From the cell containing the given text, extract its center point as (x, y) coordinate. 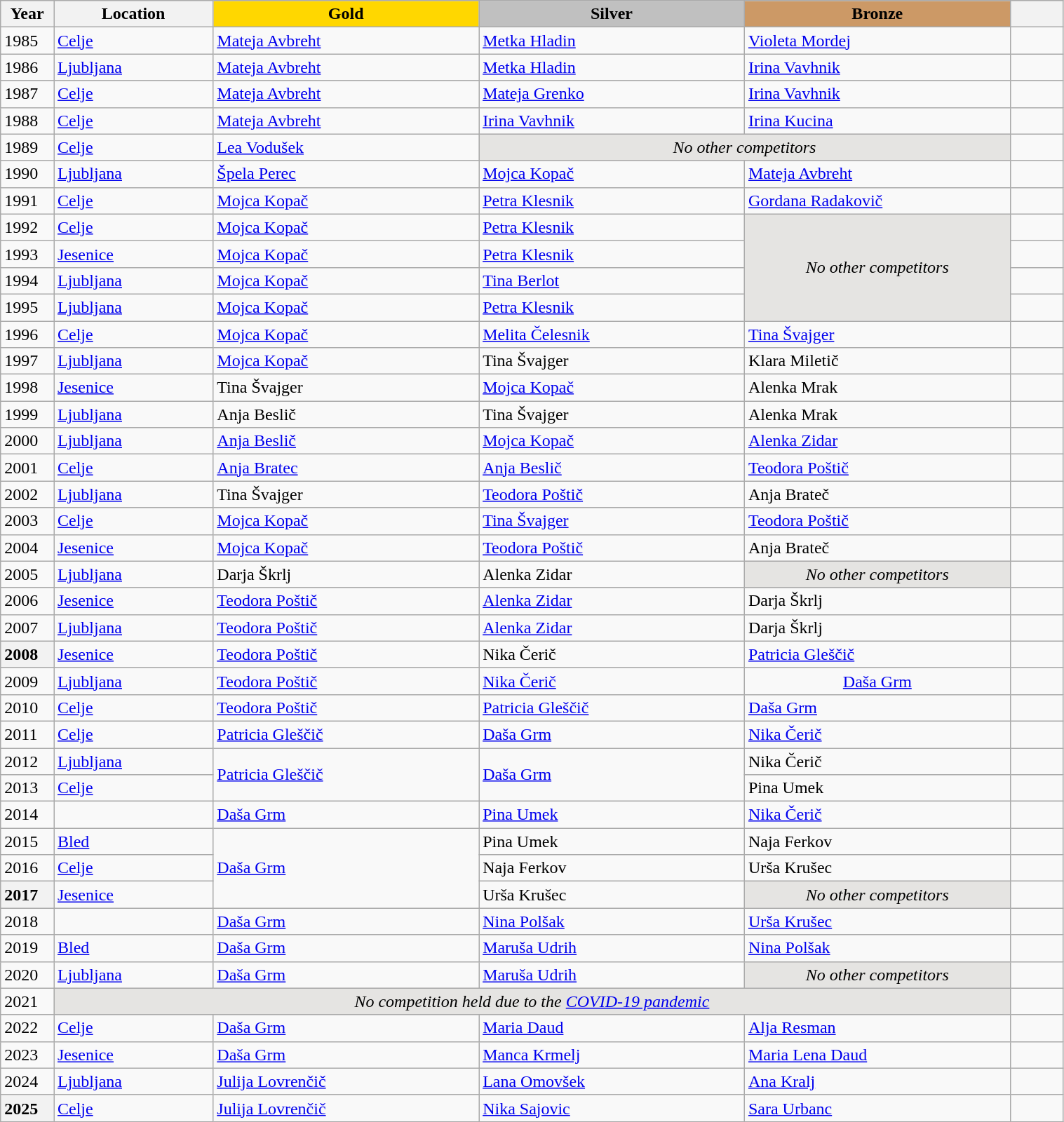
Maria Daud (612, 1028)
Alja Resman (877, 1028)
2023 (27, 1055)
Melita Čelesnik (612, 334)
Tina Berlot (612, 280)
Maria Lena Daud (877, 1055)
1995 (27, 307)
Location (133, 14)
1989 (27, 147)
1994 (27, 280)
Gordana Radakovič (877, 201)
2017 (27, 895)
2010 (27, 708)
2004 (27, 548)
Špela Perec (346, 174)
Mateja Grenko (612, 94)
1987 (27, 94)
2025 (27, 1108)
1999 (27, 414)
1990 (27, 174)
1996 (27, 334)
Lana Omovšek (612, 1081)
2021 (27, 1001)
1992 (27, 227)
2007 (27, 628)
2016 (27, 868)
Bronze (877, 14)
No competition held due to the COVID-19 pandemic (532, 1001)
Sara Urbanc (877, 1108)
2022 (27, 1028)
2003 (27, 521)
2011 (27, 734)
Nika Sajovic (612, 1108)
Gold (346, 14)
2005 (27, 574)
Anja Bratec (346, 468)
Lea Vodušek (346, 147)
2000 (27, 441)
2006 (27, 601)
2018 (27, 921)
1997 (27, 361)
2024 (27, 1081)
2013 (27, 788)
Manca Krmelj (612, 1055)
2019 (27, 948)
1988 (27, 121)
1993 (27, 254)
2014 (27, 815)
1991 (27, 201)
2002 (27, 494)
2020 (27, 975)
1998 (27, 388)
Violeta Mordej (877, 41)
Irina Kucina (877, 121)
Year (27, 14)
2009 (27, 681)
2015 (27, 841)
Silver (612, 14)
Klara Miletič (877, 361)
1986 (27, 67)
2008 (27, 654)
2001 (27, 468)
1985 (27, 41)
2012 (27, 761)
Ana Kralj (877, 1081)
